Capture the cell that displays the provided text and extract its (x, y) central coordinate. 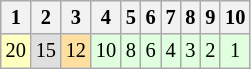
9 (210, 17)
7 (171, 17)
12 (76, 51)
5 (131, 17)
15 (46, 51)
20 (16, 51)
